Return [x, y] of the center of cell containing provided text 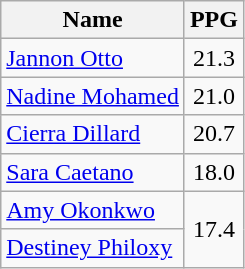
Jannon Otto [93, 58]
Sara Caetano [93, 172]
Cierra Dillard [93, 134]
21.3 [214, 58]
18.0 [214, 172]
Amy Okonkwo [93, 210]
Nadine Mohamed [93, 96]
Name [93, 20]
21.0 [214, 96]
20.7 [214, 134]
17.4 [214, 229]
Destiney Philoxy [93, 248]
PPG [214, 20]
